Extract the [x, y] coordinate from the center of the cell holding the provided text.  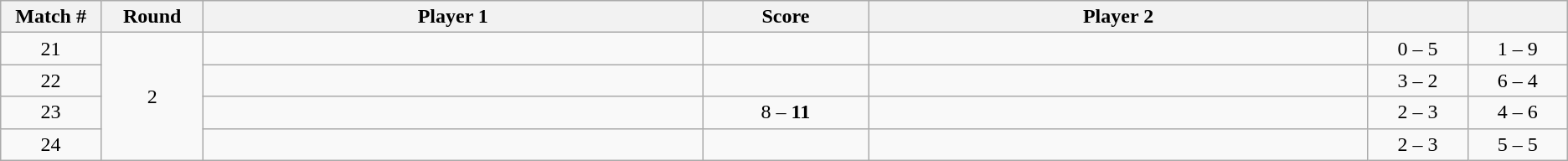
0 – 5 [1417, 49]
5 – 5 [1518, 144]
6 – 4 [1518, 80]
Player 2 [1118, 17]
23 [51, 112]
8 – 11 [786, 112]
4 – 6 [1518, 112]
Score [786, 17]
Player 1 [453, 17]
Round [152, 17]
22 [51, 80]
1 – 9 [1518, 49]
2 [152, 96]
24 [51, 144]
3 – 2 [1417, 80]
21 [51, 49]
Match # [51, 17]
